Determine the (x, y) coordinate at the center of the cell enclosing the given text.  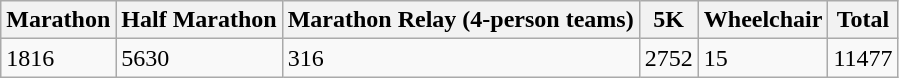
Half Marathon (199, 20)
11477 (863, 58)
Marathon (58, 20)
316 (460, 58)
1816 (58, 58)
Total (863, 20)
15 (763, 58)
5K (668, 20)
2752 (668, 58)
Marathon Relay (4-person teams) (460, 20)
Wheelchair (763, 20)
5630 (199, 58)
